Provide the [X, Y] coordinate of the cell's center where the given text is located.  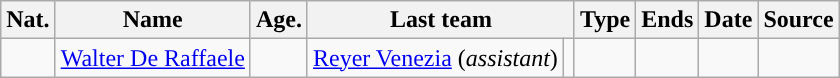
Name [152, 20]
Date [728, 20]
Nat. [28, 20]
Last team [440, 20]
Walter De Raffaele [152, 58]
Age. [278, 20]
Source [798, 20]
Reyer Venezia (assistant) [435, 58]
Ends [668, 20]
Type [604, 20]
